Identify which cell holds the provided text, then report its (X, Y) central coordinate. 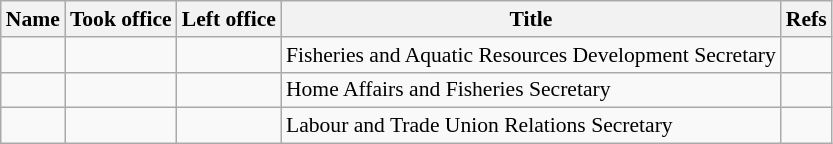
Fisheries and Aquatic Resources Development Secretary (531, 55)
Took office (121, 19)
Name (33, 19)
Home Affairs and Fisheries Secretary (531, 90)
Left office (229, 19)
Title (531, 19)
Refs (806, 19)
Labour and Trade Union Relations Secretary (531, 126)
